Locate the cell with the specified text and output its [X, Y] center coordinate. 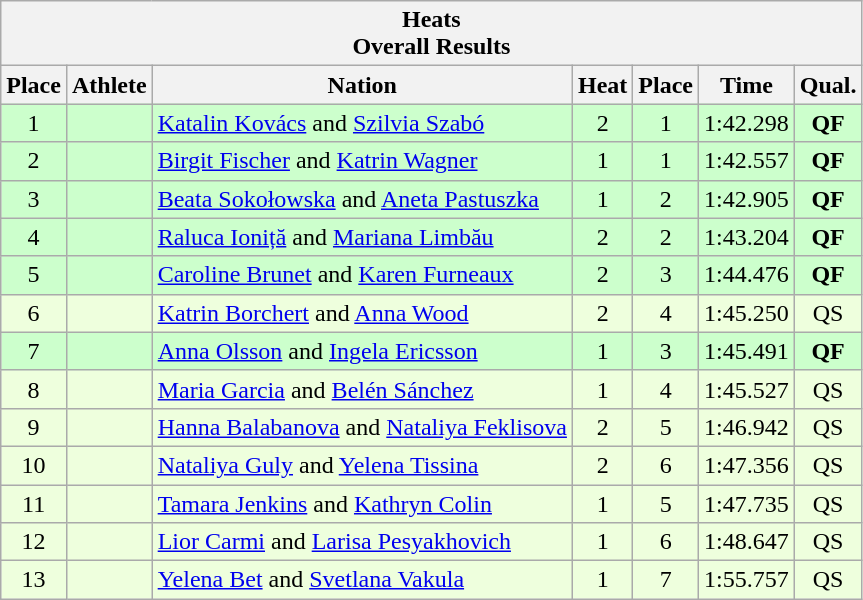
1:45.491 [747, 351]
1:42.298 [747, 123]
11 [34, 503]
Raluca Ioniță and Mariana Limbău [362, 237]
1:42.905 [747, 199]
Nation [362, 85]
Katrin Borchert and Anna Wood [362, 313]
Heat [602, 85]
1:45.250 [747, 313]
12 [34, 542]
8 [34, 389]
Maria Garcia and Belén Sánchez [362, 389]
1:45.527 [747, 389]
Tamara Jenkins and Kathryn Colin [362, 503]
13 [34, 580]
1:44.476 [747, 275]
Heats Overall Results [432, 34]
1:48.647 [747, 542]
1:47.356 [747, 465]
Beata Sokołowska and Aneta Pastuszka [362, 199]
1:42.557 [747, 161]
Caroline Brunet and Karen Furneaux [362, 275]
Hanna Balabanova and Nataliya Feklisova [362, 427]
Anna Olsson and Ingela Ericsson [362, 351]
Birgit Fischer and Katrin Wagner [362, 161]
1:43.204 [747, 237]
Time [747, 85]
1:55.757 [747, 580]
Yelena Bet and Svetlana Vakula [362, 580]
Lior Carmi and Larisa Pesyakhovich [362, 542]
1:47.735 [747, 503]
Qual. [828, 85]
Nataliya Guly and Yelena Tissina [362, 465]
1:46.942 [747, 427]
10 [34, 465]
9 [34, 427]
Katalin Kovács and Szilvia Szabó [362, 123]
Athlete [109, 85]
